Detect which cell encompasses the target text, then output its (X, Y) center coordinate. 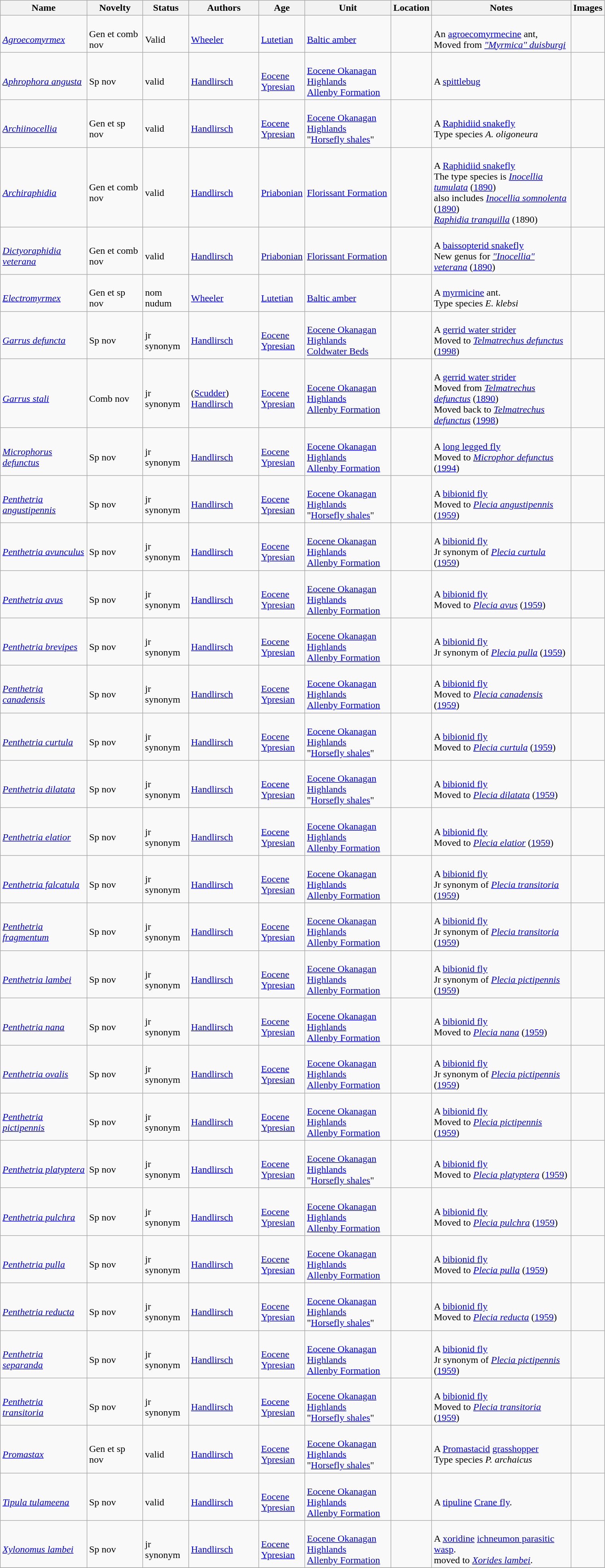
A myrmicine ant. Type species E. klebsi (501, 293)
nom nudum (166, 293)
Penthetria separanda (44, 1354)
Comb nov (115, 393)
Agroecomyrmex (44, 34)
A Promastacid grasshopperType species P. archaicus (501, 1449)
Garrus defuncta (44, 335)
Name (44, 8)
A Raphidiid snakefly Type species A. oligoneura (501, 124)
Eocene Okanagan HighlandsColdwater Beds (348, 335)
Dictyoraphidia veterana (44, 251)
Authors (224, 8)
A gerrid water strider Moved to Telmatrechus defunctus (1998) (501, 335)
A Raphidiid snakefly The type species is Inocellia tumulata (1890) also includes Inocellia somnolenta (1890) Raphidia tranquilla (1890) (501, 187)
A bibionid fly Moved to Plecia angustipennis (1959) (501, 499)
A bibionid fly Moved to Plecia reducta (1959) (501, 1306)
A long legged fly Moved to Microphor defunctus (1994) (501, 452)
A bibionid fly Moved to Plecia dilatata (1959) (501, 784)
A spittlebug (501, 76)
A bibionid fly Moved to Plecia elatior (1959) (501, 831)
A bibionid fly Moved to Plecia nana (1959) (501, 1021)
A baissopterid snakefly New genus for "Inocellia" veterana (1890) (501, 251)
Penthetria platyptera (44, 1164)
Penthetria ovalis (44, 1069)
Penthetria pulchra (44, 1211)
Penthetria nana (44, 1021)
Penthetria canadensis (44, 689)
Penthetria avunculus (44, 547)
Promastax (44, 1449)
An agroecomyrmecine ant, Moved from "Myrmica" duisburgi (501, 34)
Electromyrmex (44, 293)
A bibionid fly Moved to Plecia transitoria (1959) (501, 1402)
A bibionid fly Jr synonym of Plecia pulla (1959) (501, 642)
Novelty (115, 8)
Unit (348, 8)
Location (412, 8)
A bibionid fly Moved to Plecia canadensis (1959) (501, 689)
A bibionid fly Moved to Plecia pictipennis (1959) (501, 1116)
A bibionid fly Moved to Plecia platyptera (1959) (501, 1164)
Notes (501, 8)
Penthetria reducta (44, 1306)
Penthetria brevipes (44, 642)
Penthetria falcatula (44, 879)
A bibionid fly Moved to Plecia avus (1959) (501, 594)
Garrus stali (44, 393)
Valid (166, 34)
Status (166, 8)
Xylonomus lambei (44, 1544)
Archiraphidia (44, 187)
Penthetria pictipennis (44, 1116)
A bibionid fly Moved to Plecia pulla (1959) (501, 1259)
Tipula tulameena (44, 1497)
A gerrid water striderMoved from Telmatrechus defunctus (1890) Moved back to Telmatrechus defunctus (1998) (501, 393)
Archiinocellia (44, 124)
Aphrophora angusta (44, 76)
Age (282, 8)
Penthetria transitoria (44, 1402)
Microphorus defunctus (44, 452)
A bibionid fly Moved to Plecia curtula (1959) (501, 737)
Penthetria pulla (44, 1259)
A bibionid fly Jr synonym of Plecia curtula (1959) (501, 547)
Penthetria avus (44, 594)
A bibionid fly Moved to Plecia pulchra (1959) (501, 1211)
Images (588, 8)
Penthetria elatior (44, 831)
Penthetria angustipennis (44, 499)
Penthetria fragmentum (44, 926)
Penthetria curtula (44, 737)
Penthetria lambei (44, 974)
A xoridine ichneumon parasitic wasp. moved to Xorides lambei. (501, 1544)
Penthetria dilatata (44, 784)
(Scudder) Handlirsch (224, 393)
A tipuline Crane fly. (501, 1497)
